Identify which cell holds the provided text, then report its (X, Y) central coordinate. 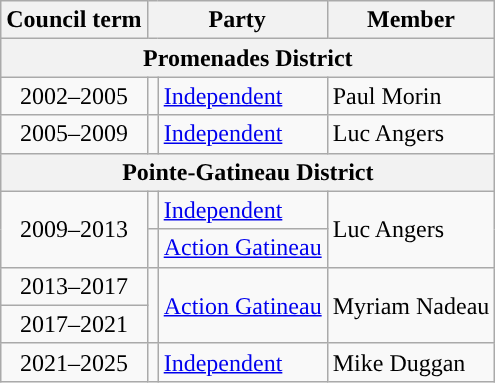
Promenades District (248, 58)
Mike Duggan (411, 362)
2013–2017 (74, 286)
Pointe-Gatineau District (248, 172)
Council term (74, 20)
2005–2009 (74, 134)
2002–2005 (74, 96)
2017–2021 (74, 324)
Member (411, 20)
Myriam Nadeau (411, 305)
Party (237, 20)
2021–2025 (74, 362)
2009–2013 (74, 229)
Paul Morin (411, 96)
